Find where the given text appears and provide that cell's center as (X, Y) coordinate. 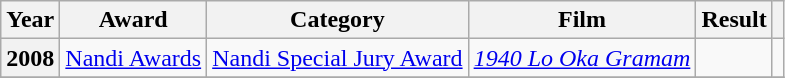
Nandi Awards (134, 58)
Category (338, 20)
Award (134, 20)
Year (30, 20)
2008 (30, 58)
Nandi Special Jury Award (338, 58)
Film (582, 20)
1940 Lo Oka Gramam (582, 58)
Result (734, 20)
